Locate the cell with the specified text and output its (x, y) center coordinate. 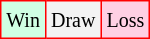
Loss (126, 20)
Draw (72, 20)
Win (24, 20)
